Determine the (X, Y) coordinate at the center of the cell enclosing the given text.  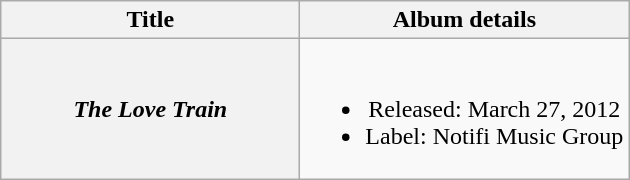
Title (150, 20)
Album details (464, 20)
The Love Train (150, 109)
Released: March 27, 2012Label: Notifi Music Group (464, 109)
